For the text-containing cell, return its midpoint in [x, y] coordinate format. 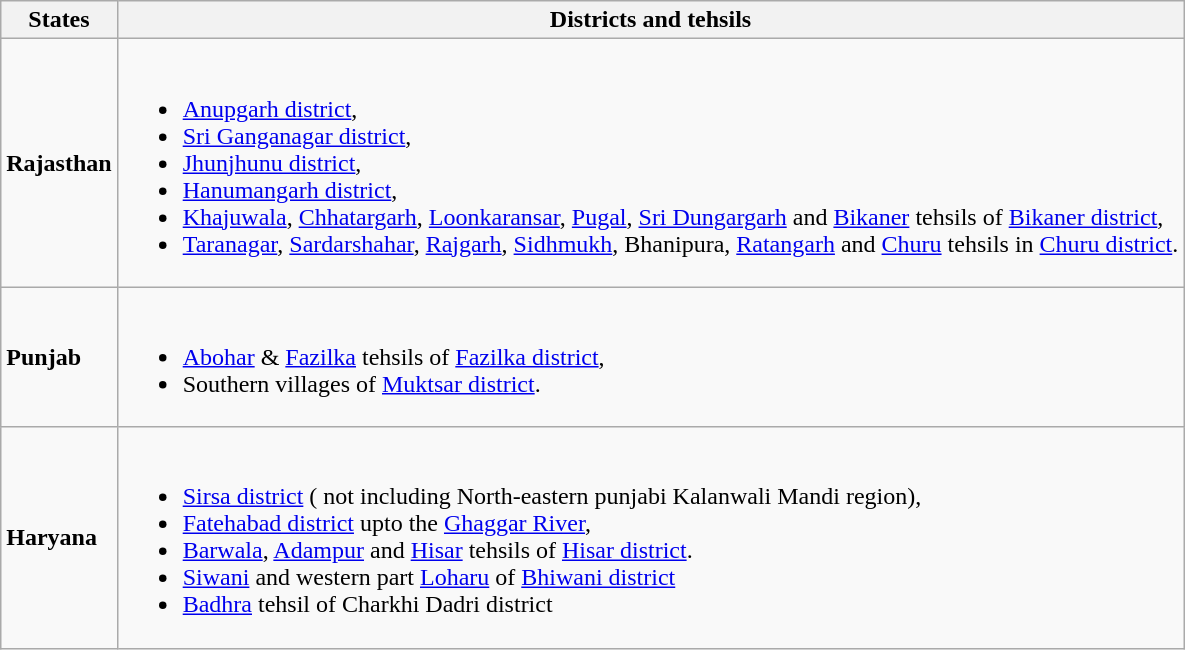
Punjab [59, 357]
Abohar & Fazilka tehsils of Fazilka district,Southern villages of Muktsar district. [650, 357]
States [59, 20]
Rajasthan [59, 163]
Haryana [59, 538]
Districts and tehsils [650, 20]
